Output the [X, Y] coordinate of the center of the cell containing the given text.  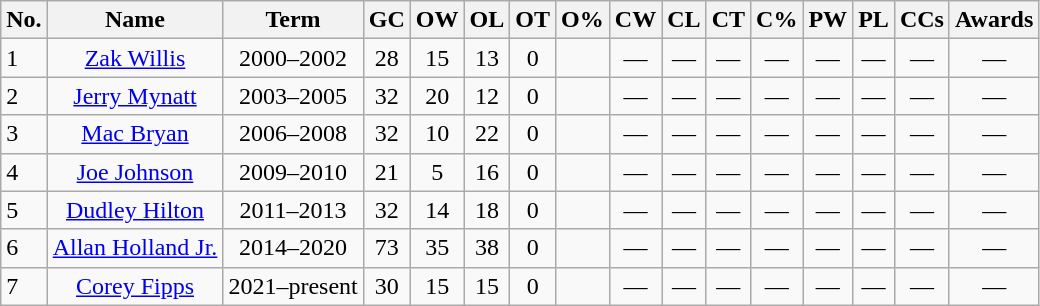
CCs [922, 20]
Name [135, 20]
14 [437, 210]
35 [437, 248]
Joe Johnson [135, 172]
OL [487, 20]
2014–2020 [293, 248]
2011–2013 [293, 210]
13 [487, 58]
20 [437, 96]
16 [487, 172]
PL [874, 20]
12 [487, 96]
Dudley Hilton [135, 210]
4 [24, 172]
C% [777, 20]
2000–2002 [293, 58]
GC [386, 20]
CL [684, 20]
O% [583, 20]
21 [386, 172]
28 [386, 58]
Mac Bryan [135, 134]
CW [635, 20]
1 [24, 58]
2006–2008 [293, 134]
No. [24, 20]
Awards [994, 20]
CT [728, 20]
Zak Willis [135, 58]
2 [24, 96]
38 [487, 248]
6 [24, 248]
2021–present [293, 286]
Allan Holland Jr. [135, 248]
3 [24, 134]
Term [293, 20]
2003–2005 [293, 96]
Jerry Mynatt [135, 96]
OT [533, 20]
10 [437, 134]
22 [487, 134]
PW [828, 20]
7 [24, 286]
Corey Fipps [135, 286]
18 [487, 210]
2009–2010 [293, 172]
73 [386, 248]
OW [437, 20]
30 [386, 286]
